Determine the (X, Y) coordinate at the center of the cell enclosing the given text.  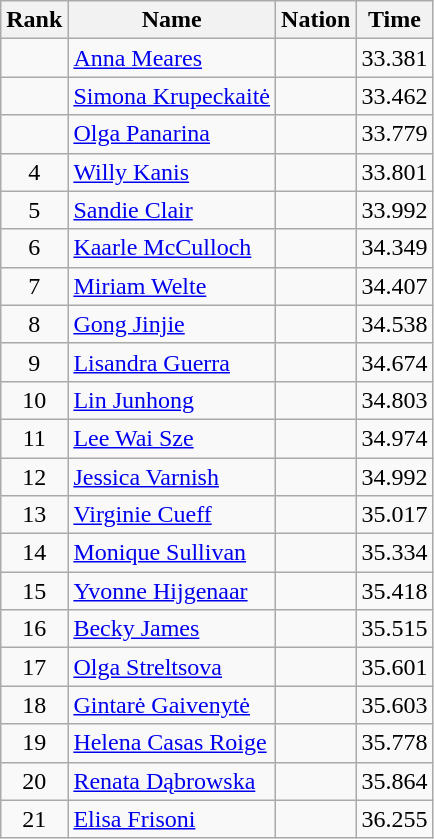
35.017 (394, 515)
Sandie Clair (172, 210)
Miriam Welte (172, 286)
Lee Wai Sze (172, 438)
Rank (34, 20)
33.992 (394, 210)
21 (34, 819)
35.418 (394, 591)
10 (34, 400)
Nation (316, 20)
Elisa Frisoni (172, 819)
18 (34, 705)
Simona Krupeckaitė (172, 96)
33.381 (394, 58)
Yvonne Hijgenaar (172, 591)
Willy Kanis (172, 172)
34.974 (394, 438)
35.515 (394, 629)
33.801 (394, 172)
20 (34, 781)
35.864 (394, 781)
Time (394, 20)
Renata Dąbrowska (172, 781)
6 (34, 248)
34.803 (394, 400)
34.674 (394, 362)
35.778 (394, 743)
Gong Jinjie (172, 324)
35.603 (394, 705)
19 (34, 743)
34.407 (394, 286)
Lin Junhong (172, 400)
Gintarė Gaivenytė (172, 705)
8 (34, 324)
12 (34, 477)
Jessica Varnish (172, 477)
15 (34, 591)
17 (34, 667)
Kaarle McCulloch (172, 248)
Helena Casas Roige (172, 743)
Olga Panarina (172, 134)
16 (34, 629)
Lisandra Guerra (172, 362)
Anna Meares (172, 58)
35.601 (394, 667)
Olga Streltsova (172, 667)
Virginie Cueff (172, 515)
9 (34, 362)
7 (34, 286)
5 (34, 210)
Name (172, 20)
Monique Sullivan (172, 553)
33.779 (394, 134)
14 (34, 553)
34.349 (394, 248)
34.538 (394, 324)
13 (34, 515)
34.992 (394, 477)
Becky James (172, 629)
33.462 (394, 96)
11 (34, 438)
4 (34, 172)
35.334 (394, 553)
36.255 (394, 819)
